Determine the [x, y] coordinate at the center of the cell enclosing the given text.  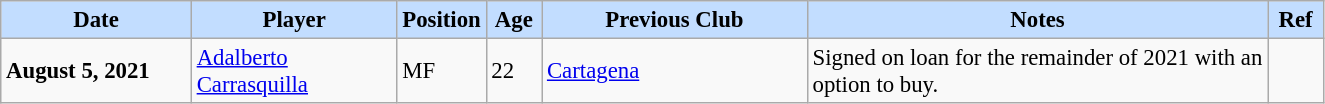
Position [442, 20]
August 5, 2021 [96, 72]
Cartagena [675, 72]
Player [294, 20]
Previous Club [675, 20]
Adalberto Carrasquilla [294, 72]
Notes [1038, 20]
MF [442, 72]
Ref [1296, 20]
22 [514, 72]
Signed on loan for the remainder of 2021 with an option to buy. [1038, 72]
Date [96, 20]
Age [514, 20]
